From the cell containing the given text, extract its center point as [x, y] coordinate. 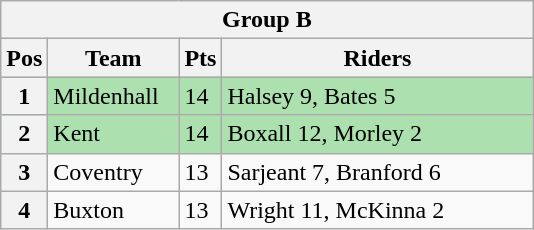
3 [24, 172]
Pos [24, 58]
Boxall 12, Morley 2 [378, 134]
4 [24, 210]
1 [24, 96]
Halsey 9, Bates 5 [378, 96]
Wright 11, McKinna 2 [378, 210]
Coventry [114, 172]
Group B [267, 20]
Mildenhall [114, 96]
Buxton [114, 210]
Kent [114, 134]
Riders [378, 58]
Sarjeant 7, Branford 6 [378, 172]
2 [24, 134]
Team [114, 58]
Pts [200, 58]
